Output the [x, y] coordinate of the center of the cell containing the given text.  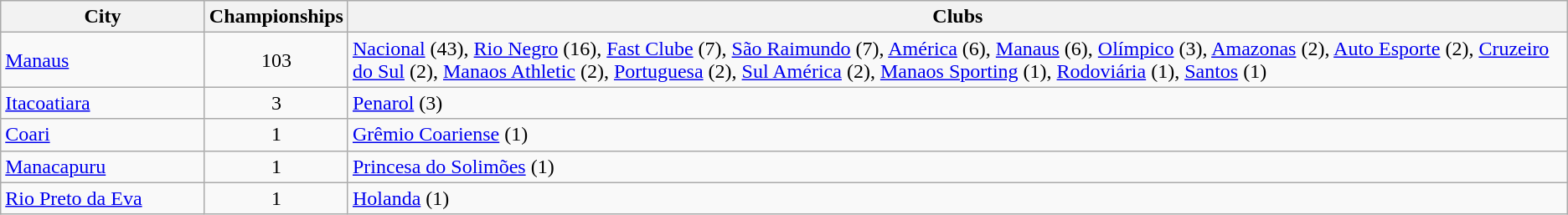
Manacapuru [103, 166]
City [103, 17]
Championships [276, 17]
103 [276, 60]
Rio Preto da Eva [103, 198]
Coari [103, 135]
Clubs [957, 17]
Manaus [103, 60]
Penarol (3) [957, 103]
Grêmio Coariense (1) [957, 135]
3 [276, 103]
Princesa do Solimões (1) [957, 166]
Holanda (1) [957, 198]
Itacoatiara [103, 103]
